Search for the cell housing the specified text and yield its (X, Y) center coordinate. 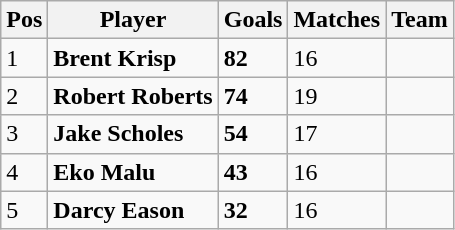
5 (24, 210)
Robert Roberts (133, 96)
Pos (24, 20)
2 (24, 96)
Jake Scholes (133, 134)
74 (253, 96)
32 (253, 210)
4 (24, 172)
Goals (253, 20)
82 (253, 58)
43 (253, 172)
1 (24, 58)
54 (253, 134)
3 (24, 134)
Brent Krisp (133, 58)
Player (133, 20)
17 (337, 134)
Team (420, 20)
Eko Malu (133, 172)
Darcy Eason (133, 210)
19 (337, 96)
Matches (337, 20)
